Pinpoint the cell where the given text exists, returning its [x, y] midpoint coordinate. 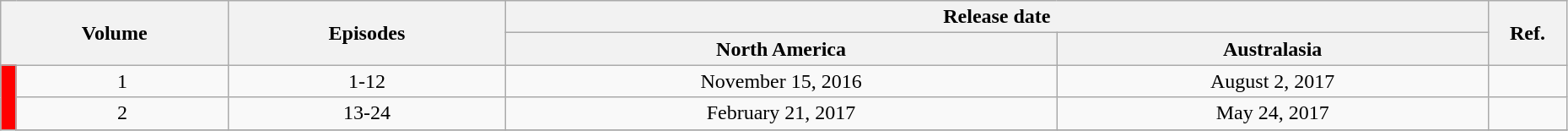
February 21, 2017 [781, 113]
Australasia [1273, 49]
1 [121, 81]
13-24 [368, 113]
Release date [997, 17]
North America [781, 49]
Ref. [1528, 33]
August 2, 2017 [1273, 81]
Volume [115, 33]
May 24, 2017 [1273, 113]
November 15, 2016 [781, 81]
1-12 [368, 81]
Episodes [368, 33]
2 [121, 113]
